Determine the [x, y] coordinate at the center of the cell enclosing the given text.  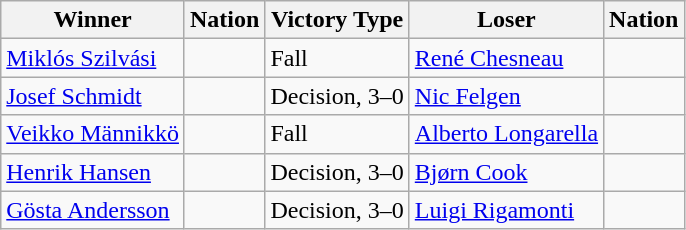
Gösta Andersson [93, 210]
Bjørn Cook [506, 172]
Alberto Longarella [506, 134]
Loser [506, 20]
Winner [93, 20]
Josef Schmidt [93, 96]
Luigi Rigamonti [506, 210]
Nic Felgen [506, 96]
Veikko Männikkö [93, 134]
René Chesneau [506, 58]
Miklós Szilvási [93, 58]
Henrik Hansen [93, 172]
Victory Type [337, 20]
